Return (x, y) of the center of cell containing provided text 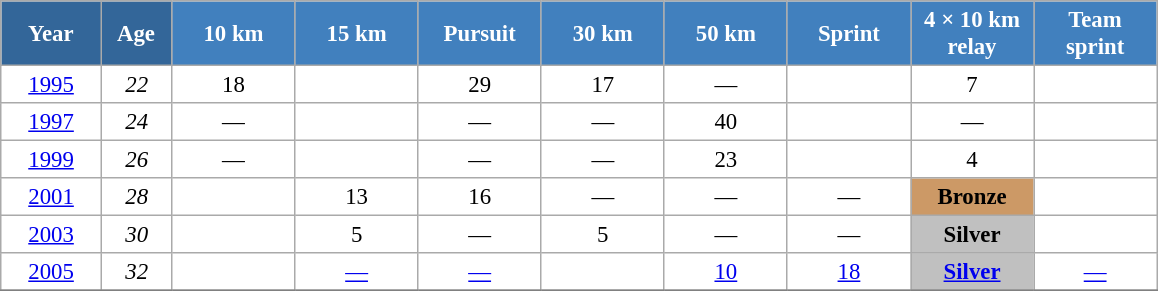
10 km (234, 34)
28 (136, 197)
13 (356, 197)
17 (602, 85)
4 × 10 km relay (972, 34)
2001 (52, 197)
Year (52, 34)
40 (726, 122)
Silver (972, 235)
15 km (356, 34)
Bronze (972, 197)
24 (136, 122)
Sprint (848, 34)
18 (234, 85)
16 (480, 197)
7 (972, 85)
26 (136, 160)
2003 (52, 235)
Pursuit (480, 34)
29 (480, 85)
Team sprint (1096, 34)
22 (136, 85)
1995 (52, 85)
30 km (602, 34)
30 (136, 235)
23 (726, 160)
Age (136, 34)
1999 (52, 160)
4 (972, 160)
1997 (52, 122)
50 km (726, 34)
